Capture the cell that displays the provided text and extract its (X, Y) central coordinate. 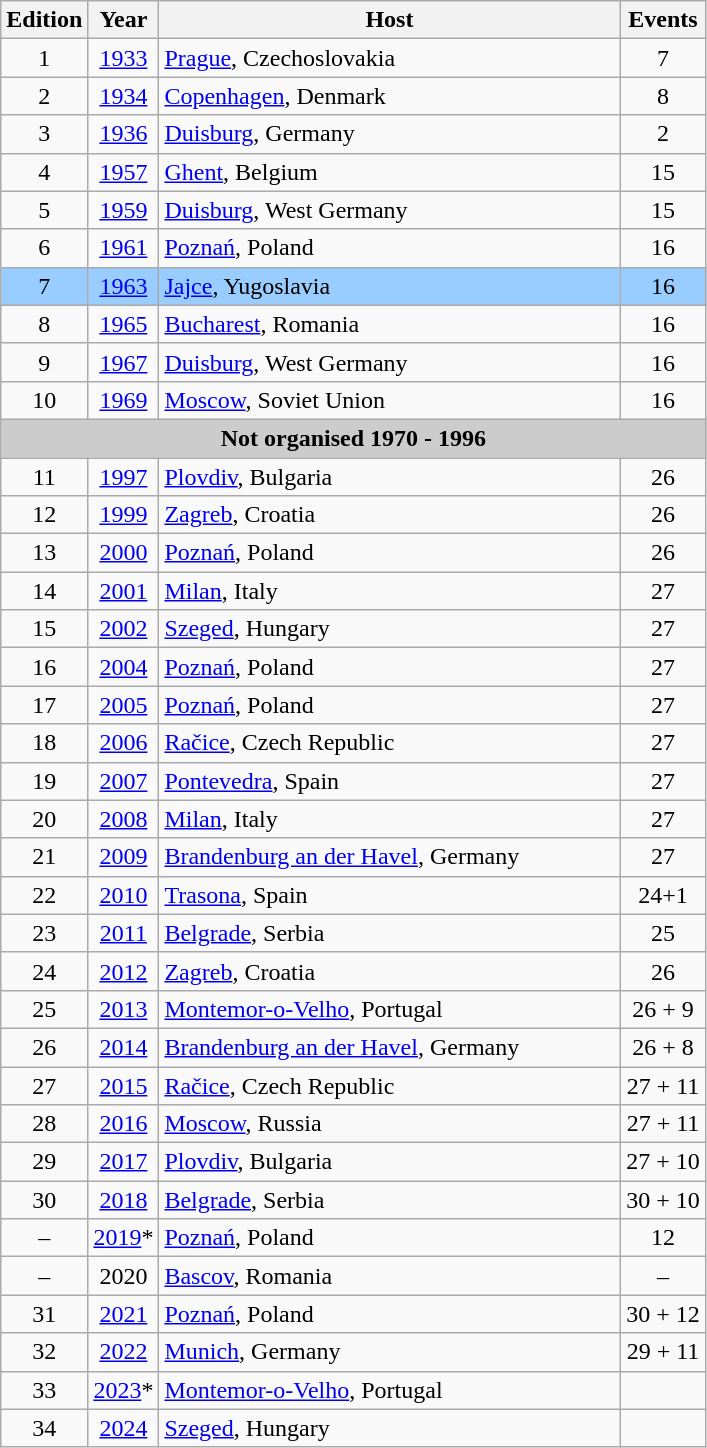
Copenhagen, Denmark (390, 96)
17 (44, 705)
30 + 12 (663, 1314)
19 (44, 781)
29 (44, 1162)
11 (44, 477)
Duisburg, Germany (390, 134)
1967 (124, 362)
30 (44, 1200)
22 (44, 895)
18 (44, 743)
Munich, Germany (390, 1352)
14 (44, 591)
1 (44, 58)
Host (390, 20)
Year (124, 20)
2015 (124, 1085)
Moscow, Russia (390, 1124)
34 (44, 1428)
2008 (124, 819)
2007 (124, 781)
2023* (124, 1390)
20 (44, 819)
6 (44, 248)
33 (44, 1390)
21 (44, 857)
1933 (124, 58)
1969 (124, 400)
Prague, Czechoslovakia (390, 58)
4 (44, 172)
9 (44, 362)
2020 (124, 1276)
24+1 (663, 895)
32 (44, 1352)
26 + 8 (663, 1047)
Events (663, 20)
13 (44, 553)
2014 (124, 1047)
2018 (124, 1200)
1934 (124, 96)
2004 (124, 667)
2017 (124, 1162)
31 (44, 1314)
Edition (44, 20)
26 + 9 (663, 1009)
10 (44, 400)
2022 (124, 1352)
27 + 10 (663, 1162)
28 (44, 1124)
2001 (124, 591)
2012 (124, 971)
1957 (124, 172)
Trasona, Spain (390, 895)
2019* (124, 1238)
2006 (124, 743)
1936 (124, 134)
Ghent, Belgium (390, 172)
5 (44, 210)
29 + 11 (663, 1352)
Moscow, Soviet Union (390, 400)
2013 (124, 1009)
1963 (124, 286)
2016 (124, 1124)
Bucharest, Romania (390, 324)
2010 (124, 895)
1961 (124, 248)
2005 (124, 705)
Jajce, Yugoslavia (390, 286)
Bascov, Romania (390, 1276)
2009 (124, 857)
1997 (124, 477)
Not organised 1970 - 1996 (354, 438)
2000 (124, 553)
1999 (124, 515)
1959 (124, 210)
24 (44, 971)
2021 (124, 1314)
1965 (124, 324)
23 (44, 933)
2024 (124, 1428)
2002 (124, 629)
30 + 10 (663, 1200)
2011 (124, 933)
3 (44, 134)
Pontevedra, Spain (390, 781)
